Pinpoint the cell where the given text exists, returning its (X, Y) midpoint coordinate. 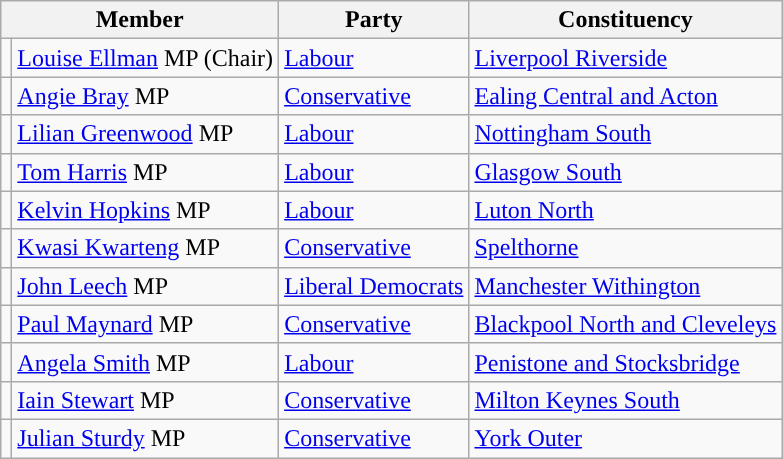
Tom Harris MP (146, 172)
Spelthorne (626, 248)
Constituency (626, 20)
York Outer (626, 438)
Paul Maynard MP (146, 324)
Kwasi Kwarteng MP (146, 248)
Milton Keynes South (626, 400)
Liverpool Riverside (626, 58)
Julian Sturdy MP (146, 438)
Glasgow South (626, 172)
Party (374, 20)
Luton North (626, 210)
Iain Stewart MP (146, 400)
Manchester Withington (626, 286)
Angela Smith MP (146, 362)
Angie Bray MP (146, 96)
Louise Ellman MP (Chair) (146, 58)
Member (140, 20)
Liberal Democrats (374, 286)
Penistone and Stocksbridge (626, 362)
Nottingham South (626, 134)
Ealing Central and Acton (626, 96)
Kelvin Hopkins MP (146, 210)
John Leech MP (146, 286)
Blackpool North and Cleveleys (626, 324)
Lilian Greenwood MP (146, 134)
